Detect which cell encompasses the target text, then output its [x, y] center coordinate. 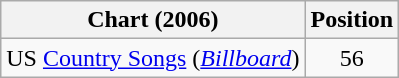
US Country Songs (Billboard) [153, 58]
56 [352, 58]
Position [352, 20]
Chart (2006) [153, 20]
